Capture the cell that displays the provided text and extract its [x, y] central coordinate. 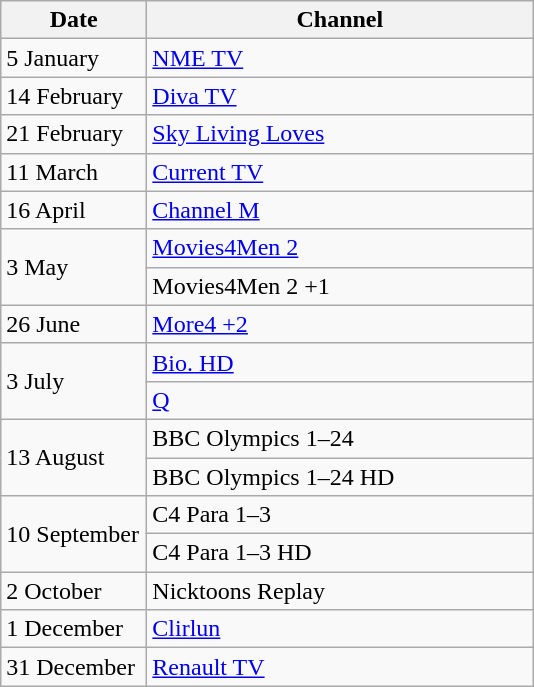
More4 +2 [340, 324]
16 April [74, 210]
Diva TV [340, 96]
13 August [74, 457]
Q [340, 400]
21 February [74, 134]
1 December [74, 629]
5 January [74, 58]
BBC Olympics 1–24 HD [340, 477]
11 March [74, 172]
10 September [74, 534]
Bio. HD [340, 362]
BBC Olympics 1–24 [340, 438]
Nicktoons Replay [340, 591]
Date [74, 20]
Channel [340, 20]
31 December [74, 667]
Current TV [340, 172]
Movies4Men 2 [340, 248]
Movies4Men 2 +1 [340, 286]
26 June [74, 324]
C4 Para 1–3 [340, 515]
2 October [74, 591]
14 February [74, 96]
C4 Para 1–3 HD [340, 553]
Sky Living Loves [340, 134]
Channel M [340, 210]
NME TV [340, 58]
3 July [74, 381]
Clirlun [340, 629]
Renault TV [340, 667]
3 May [74, 267]
